Detect which cell encompasses the target text, then output its (X, Y) center coordinate. 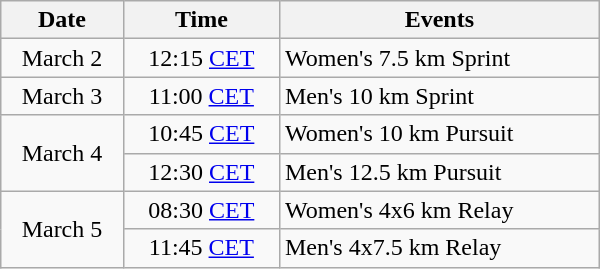
Men's 12.5 km Pursuit (439, 172)
10:45 CET (201, 134)
Women's 7.5 km Sprint (439, 58)
Women's 10 km Pursuit (439, 134)
11:45 CET (201, 248)
Time (201, 20)
12:30 CET (201, 172)
Events (439, 20)
Men's 10 km Sprint (439, 96)
08:30 CET (201, 210)
March 5 (62, 229)
March 2 (62, 58)
Men's 4x7.5 km Relay (439, 248)
March 4 (62, 153)
Date (62, 20)
Women's 4x6 km Relay (439, 210)
12:15 CET (201, 58)
March 3 (62, 96)
11:00 CET (201, 96)
